From the cell containing the given text, extract its center point as (X, Y) coordinate. 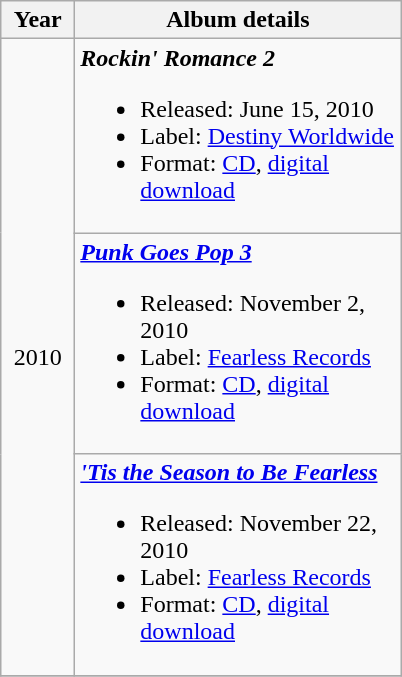
Year (38, 20)
Rockin' Romance 2Released: June 15, 2010Label: Destiny WorldwideFormat: CD, digital download (238, 136)
2010 (38, 357)
Punk Goes Pop 3Released: November 2, 2010Label: Fearless RecordsFormat: CD, digital download (238, 344)
'Tis the Season to Be FearlessReleased: November 22, 2010Label: Fearless RecordsFormat: CD, digital download (238, 564)
Album details (238, 20)
